Provide the [X, Y] coordinate of the cell's center where the given text is located.  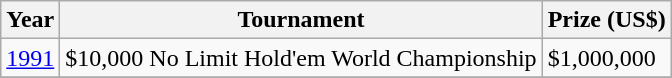
1991 [30, 58]
Tournament [301, 20]
$1,000,000 [606, 58]
Prize (US$) [606, 20]
$10,000 No Limit Hold'em World Championship [301, 58]
Year [30, 20]
